Provide the (X, Y) coordinate of the cell's center where the given text is located.  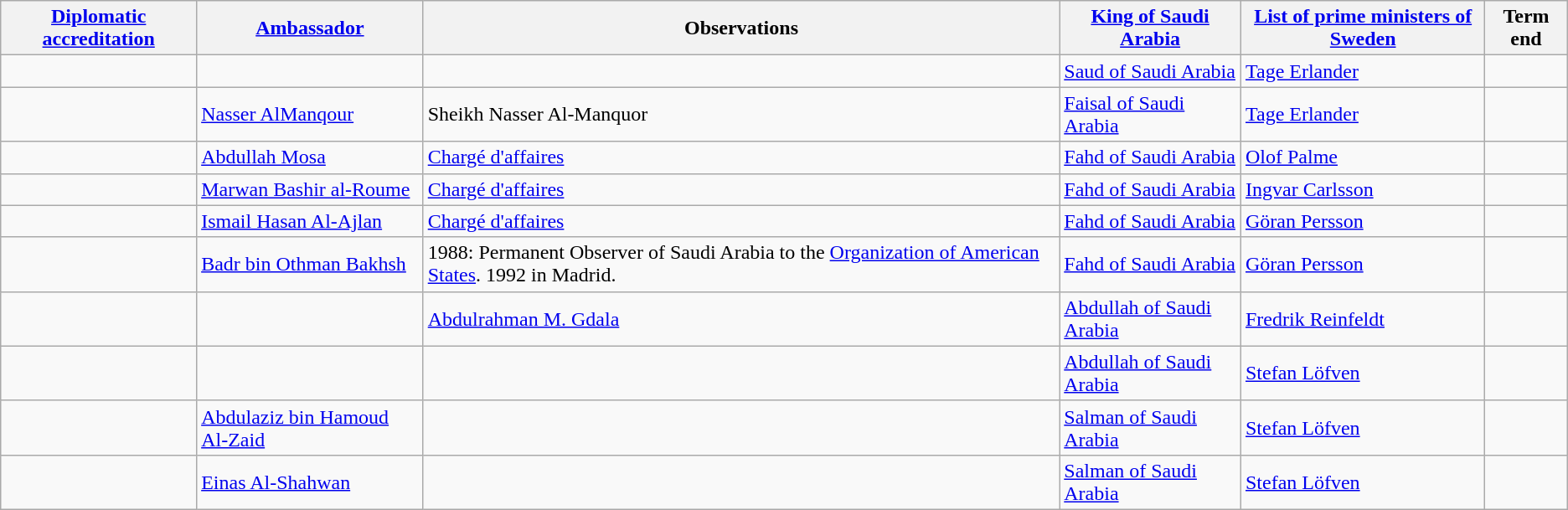
List of prime ministers of Sweden (1362, 28)
Ingvar Carlsson (1362, 189)
Badr bin Othman Bakhsh (310, 265)
Abdulaziz bin Hamoud Al-Zaid (310, 427)
King of Saudi Arabia (1151, 28)
Observations (741, 28)
Nasser AlManqour (310, 114)
Marwan Bashir al-Roume (310, 189)
Abdullah Mosa (310, 157)
Abdulrahman M. Gdala (741, 318)
Term end (1526, 28)
Saud of Saudi Arabia (1151, 71)
Sheikh Nasser Al-Manquor (741, 114)
Diplomatic accreditation (99, 28)
Einas Al-Shahwan (310, 482)
Fredrik Reinfeldt (1362, 318)
Faisal of Saudi Arabia (1151, 114)
Ismail Hasan Al-Ajlan (310, 221)
Ambassador (310, 28)
Olof Palme (1362, 157)
1988: Permanent Observer of Saudi Arabia to the Organization of American States. 1992 in Madrid. (741, 265)
